Output the (X, Y) coordinate of the center of the cell containing the given text.  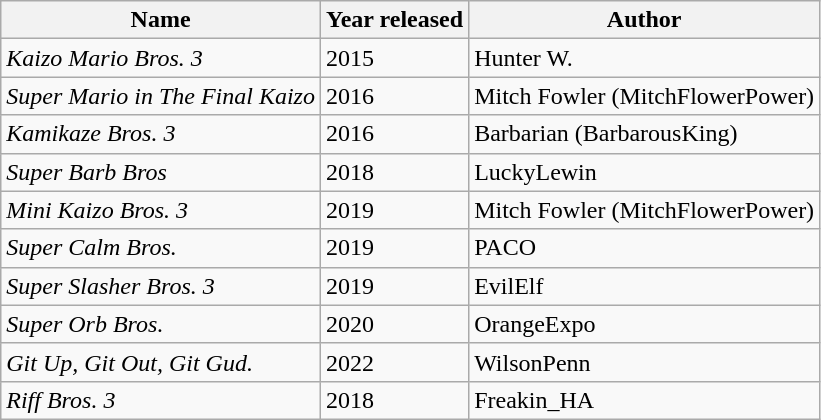
2015 (394, 58)
LuckyLewin (644, 172)
OrangeExpo (644, 324)
Super Barb Bros (161, 172)
Git Up, Git Out, Git Gud. (161, 362)
Super Calm Bros. (161, 248)
Super Orb Bros. (161, 324)
Barbarian (BarbarousKing) (644, 134)
Mini Kaizo Bros. 3 (161, 210)
Freakin_HA (644, 400)
PACO (644, 248)
Kamikaze Bros. 3 (161, 134)
Year released (394, 20)
Riff Bros. 3 (161, 400)
Super Slasher Bros. 3 (161, 286)
Super Mario in The Final Kaizo (161, 96)
2020 (394, 324)
Author (644, 20)
Kaizo Mario Bros. 3 (161, 58)
EvilElf (644, 286)
WilsonPenn (644, 362)
Hunter W. (644, 58)
Name (161, 20)
2022 (394, 362)
